Scan for the cell matching the given text and deliver its [x, y] coordinate at center. 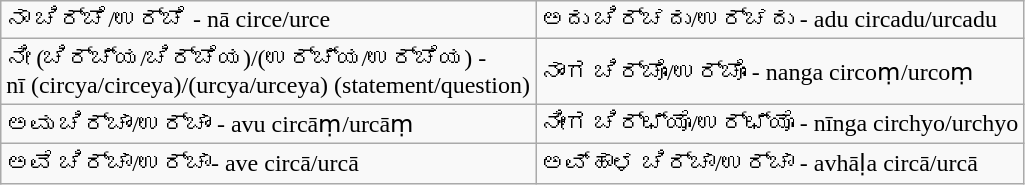
ಅವೆ ಚಿರ್ಚಾ/ಉರ್ಚಾ- ave circā/urcā [268, 163]
ನೀ (ಚಿರ್ಚ್ಯ/ಚಿರ್ಚೆಯ)/(ಉರ್ಚ್ಯ/ಉರ್ಚೆಯ) -nī (circya/circeya)/(urcya/urceya) (statement/question) [268, 72]
ಅದು ಚಿರ್ಚದು/ಉರ್ಚದು - adu circadu/urcadu [780, 20]
ನಾಂಗ ಚಿರ್ಚೊಂ/ಉರ್ಚೊಂ - nanga circoṃ/urcoṃ [780, 72]
ಅವು ಚಿರ್ಚಾಂ/ಉರ್ಚಾಂ - avu circāṃ/urcāṃ [268, 124]
ಅವ್ಹಾಳ ಚಿರ್ಚಾ/ಉರ್ಚಾ - avhāḷa circā/urcā [780, 163]
ನಾ ಚಿರ್ಚೆ/ಉರ್ಚೆ - nā circe/urce [268, 20]
ನೀಂಗ ಚಿರ್ಛ್ಯೊ/ಉರ್ಛ್ಯೊ - nīnga circhyo/urchyo [780, 124]
